Determine the [X, Y] coordinate at the center of the cell enclosing the given text.  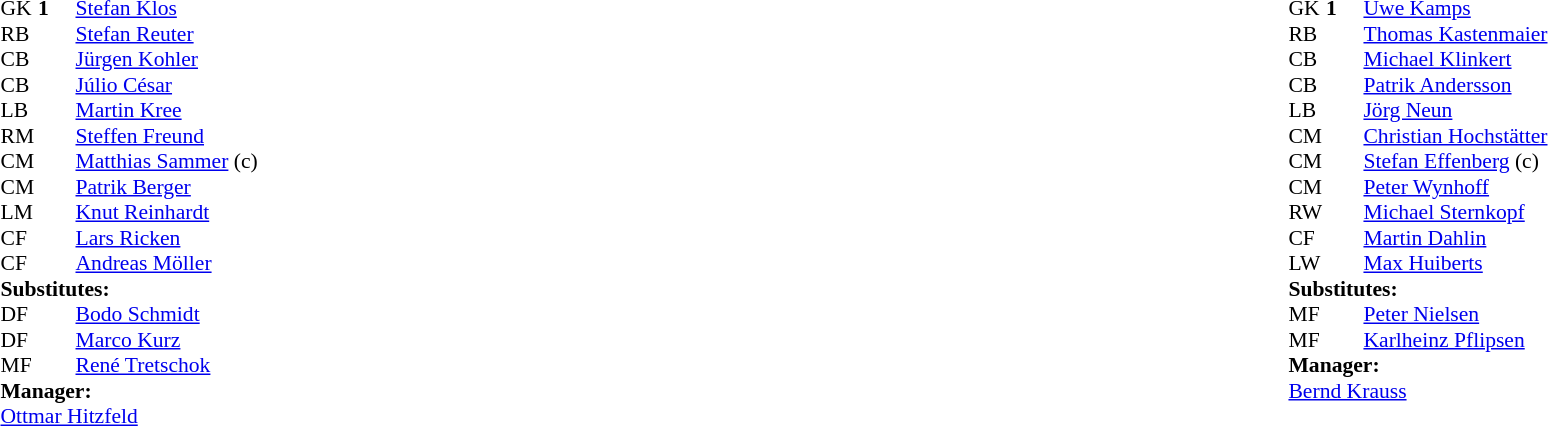
RW [1307, 213]
Max Huiberts [1455, 263]
Martin Dahlin [1455, 238]
Júlio César [167, 85]
Stefan Reuter [167, 34]
Steffen Freund [167, 136]
Patrik Andersson [1455, 85]
Thomas Kastenmaier [1455, 34]
Marco Kurz [167, 340]
LM [19, 213]
Michael Klinkert [1455, 59]
Jörg Neun [1455, 111]
René Tretschok [167, 365]
Peter Wynhoff [1455, 187]
Karlheinz Pflipsen [1455, 340]
Martin Kree [167, 111]
Jürgen Kohler [167, 59]
Matthias Sammer (c) [167, 161]
Stefan Effenberg (c) [1455, 161]
Bernd Krauss [1418, 391]
Christian Hochstätter [1455, 136]
Patrik Berger [167, 187]
LW [1307, 263]
Knut Reinhardt [167, 213]
RM [19, 136]
Michael Sternkopf [1455, 213]
Bodo Schmidt [167, 315]
Peter Nielsen [1455, 315]
Andreas Möller [167, 263]
Lars Ricken [167, 238]
